Provide the [x, y] coordinate of the cell's center where the given text is located.  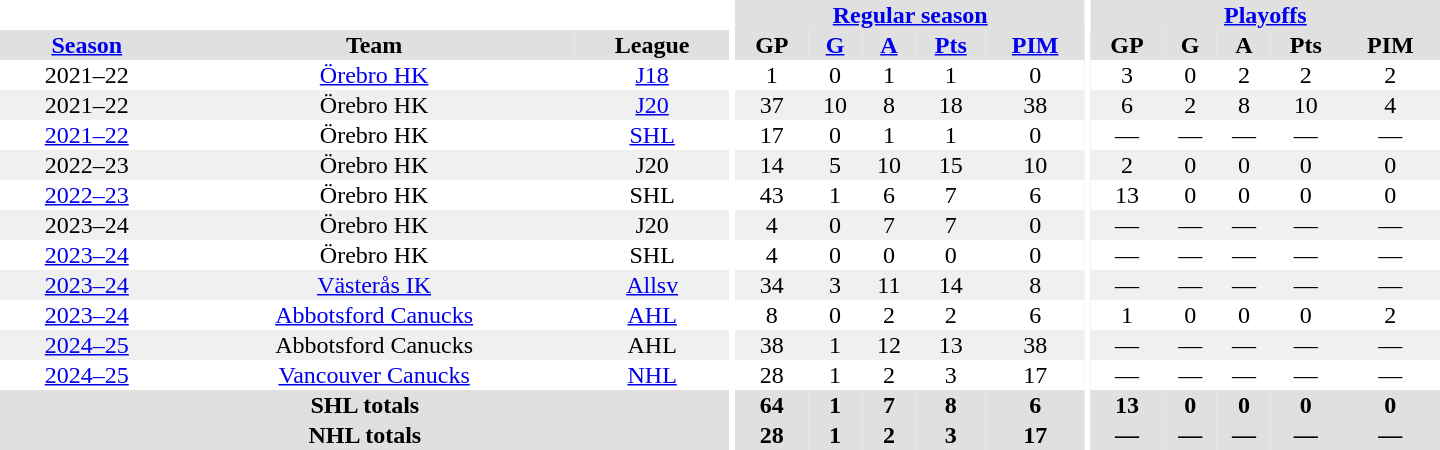
11 [889, 285]
Västerås IK [374, 285]
18 [951, 105]
SHL totals [365, 405]
J18 [652, 75]
Team [374, 45]
43 [772, 195]
5 [835, 165]
12 [889, 345]
34 [772, 285]
League [652, 45]
Allsv [652, 285]
Playoffs [1266, 15]
NHL totals [365, 435]
NHL [652, 375]
Vancouver Canucks [374, 375]
Season [87, 45]
64 [772, 405]
Regular season [910, 15]
37 [772, 105]
15 [951, 165]
